Find where the given text appears and provide that cell's center as [x, y] coordinate. 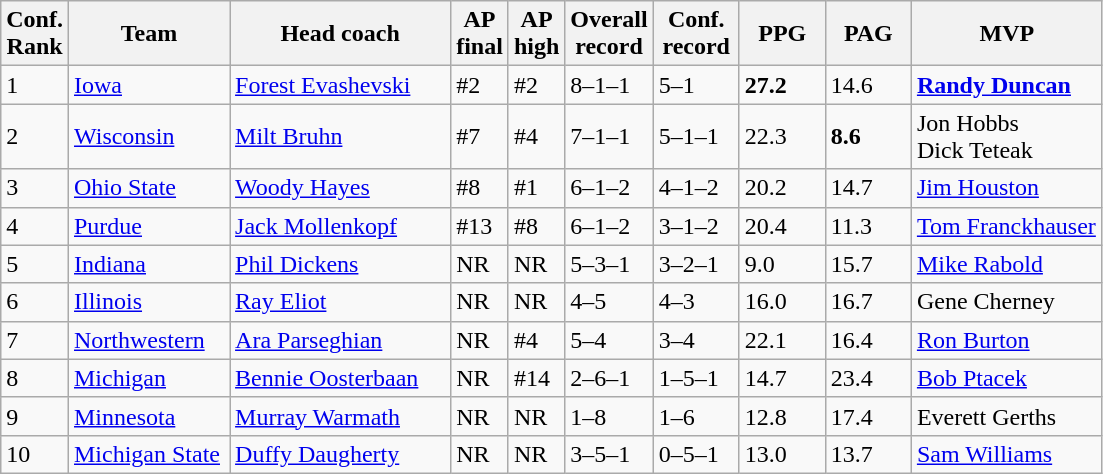
20.4 [782, 226]
#13 [480, 226]
Jon HobbsDick Teteak [1006, 136]
Woody Hayes [340, 188]
11.3 [868, 226]
4–3 [696, 302]
Ara Parseghian [340, 340]
14.6 [868, 85]
20.2 [782, 188]
Indiana [148, 264]
AP final [480, 34]
Conf. record [696, 34]
9 [35, 416]
2–6–1 [609, 378]
3–5–1 [609, 454]
Illinois [148, 302]
7 [35, 340]
Mike Rabold [1006, 264]
1–5–1 [696, 378]
22.3 [782, 136]
Milt Bruhn [340, 136]
3–4 [696, 340]
Gene Cherney [1006, 302]
17.4 [868, 416]
8 [35, 378]
Wisconsin [148, 136]
Sam Williams [1006, 454]
Conf. Rank [35, 34]
#14 [536, 378]
1–6 [696, 416]
Iowa [148, 85]
Tom Franckhauser [1006, 226]
5–4 [609, 340]
2 [35, 136]
16.7 [868, 302]
5–3–1 [609, 264]
3–2–1 [696, 264]
13.0 [782, 454]
Overall record [609, 34]
Team [148, 34]
5–1 [696, 85]
Randy Duncan [1006, 85]
27.2 [782, 85]
3 [35, 188]
Phil Dickens [340, 264]
4 [35, 226]
#1 [536, 188]
Bob Ptacek [1006, 378]
Everett Gerths [1006, 416]
AP high [536, 34]
15.7 [868, 264]
Head coach [340, 34]
6 [35, 302]
5–1–1 [696, 136]
Purdue [148, 226]
3–1–2 [696, 226]
4–5 [609, 302]
#7 [480, 136]
10 [35, 454]
8.6 [868, 136]
4–1–2 [696, 188]
Ohio State [148, 188]
5 [35, 264]
PAG [868, 34]
Forest Evashevski [340, 85]
Northwestern [148, 340]
16.4 [868, 340]
1 [35, 85]
Duffy Daugherty [340, 454]
1–8 [609, 416]
0–5–1 [696, 454]
8–1–1 [609, 85]
Ray Eliot [340, 302]
Murray Warmath [340, 416]
Jim Houston [1006, 188]
13.7 [868, 454]
16.0 [782, 302]
Jack Mollenkopf [340, 226]
7–1–1 [609, 136]
23.4 [868, 378]
Minnesota [148, 416]
12.8 [782, 416]
9.0 [782, 264]
Bennie Oosterbaan [340, 378]
Michigan [148, 378]
MVP [1006, 34]
Michigan State [148, 454]
PPG [782, 34]
Ron Burton [1006, 340]
22.1 [782, 340]
